Capture the cell that displays the provided text and extract its (x, y) central coordinate. 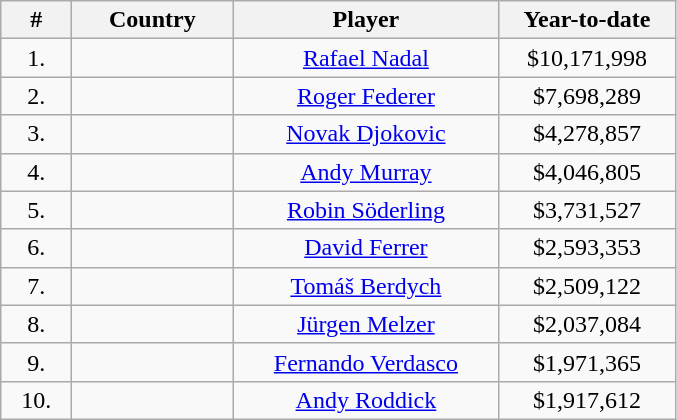
5. (36, 210)
# (36, 20)
Year-to-date (587, 20)
$2,037,084 (587, 324)
$7,698,289 (587, 96)
6. (36, 248)
Rafael Nadal (366, 58)
3. (36, 134)
$10,171,998 (587, 58)
Fernando Verdasco (366, 362)
$2,593,353 (587, 248)
Andy Murray (366, 172)
Robin Söderling (366, 210)
Country (152, 20)
$4,046,805 (587, 172)
7. (36, 286)
$4,278,857 (587, 134)
Novak Djokovic (366, 134)
Jürgen Melzer (366, 324)
1. (36, 58)
Player (366, 20)
2. (36, 96)
$1,917,612 (587, 400)
$1,971,365 (587, 362)
$3,731,527 (587, 210)
David Ferrer (366, 248)
8. (36, 324)
$2,509,122 (587, 286)
9. (36, 362)
Andy Roddick (366, 400)
4. (36, 172)
Roger Federer (366, 96)
Tomáš Berdych (366, 286)
10. (36, 400)
